Return (X, Y) of the center of cell containing provided text 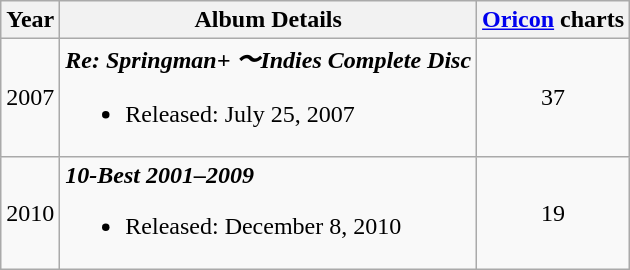
10-Best 2001–2009Released: December 8, 2010 (268, 212)
19 (554, 212)
2007 (30, 98)
2010 (30, 212)
Album Details (268, 20)
Year (30, 20)
Oricon charts (554, 20)
37 (554, 98)
Re: Springman+ 〜Indies Complete DiscReleased: July 25, 2007 (268, 98)
